Return (x, y) of the center of cell containing provided text 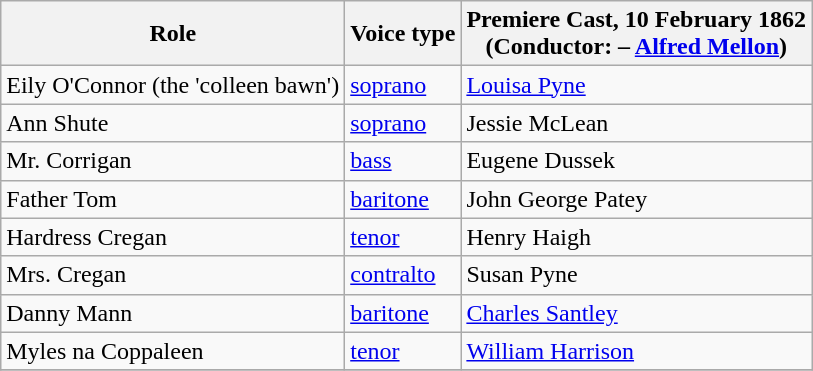
Ann Shute (173, 123)
Susan Pyne (636, 275)
Mr. Corrigan (173, 161)
Voice type (403, 34)
Danny Mann (173, 313)
Charles Santley (636, 313)
Mrs. Cregan (173, 275)
Role (173, 34)
Eugene Dussek (636, 161)
contralto (403, 275)
Father Tom (173, 199)
John George Patey (636, 199)
William Harrison (636, 351)
Premiere Cast, 10 February 1862(Conductor: – Alfred Mellon) (636, 34)
Hardress Cregan (173, 237)
Jessie McLean (636, 123)
Henry Haigh (636, 237)
Myles na Coppaleen (173, 351)
Eily O'Connor (the 'colleen bawn') (173, 85)
bass (403, 161)
Louisa Pyne (636, 85)
